Provide the (X, Y) coordinate of the cell's center where the given text is located.  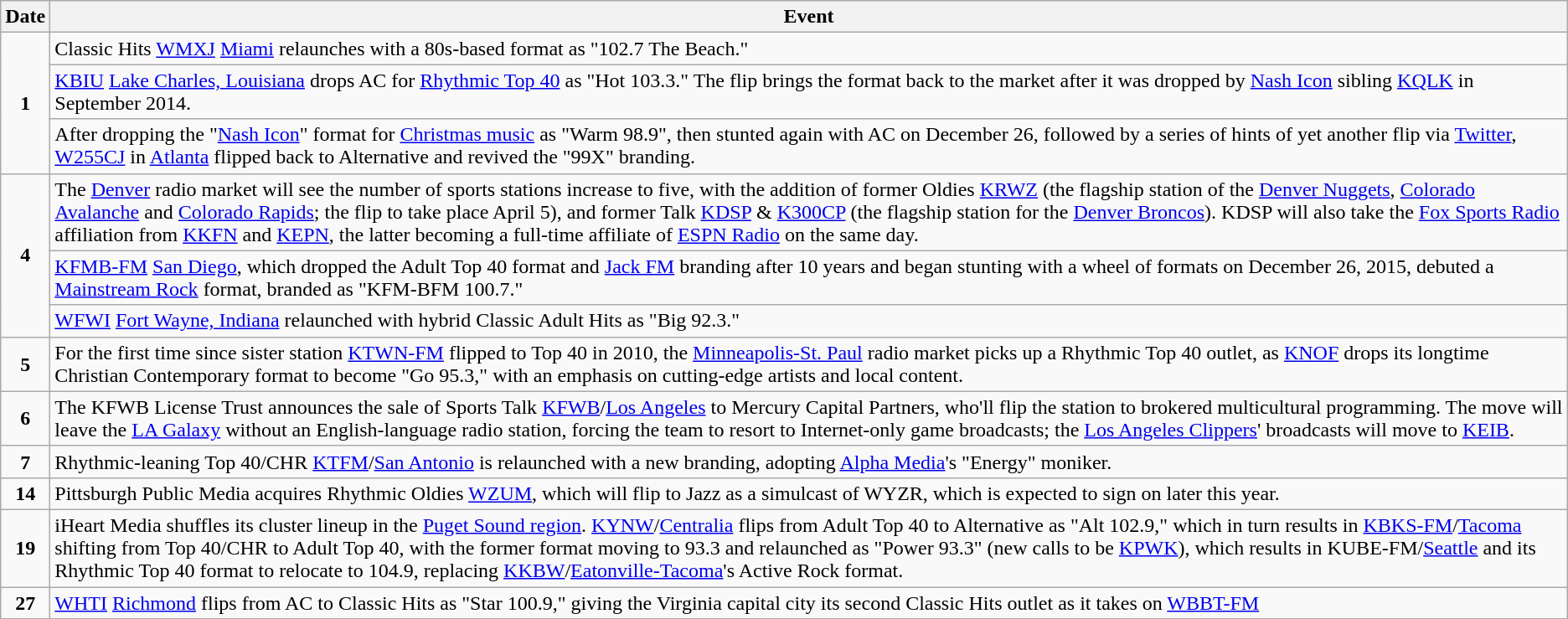
19 (25, 548)
7 (25, 462)
Pittsburgh Public Media acquires Rhythmic Oldies WZUM, which will flip to Jazz as a simulcast of WYZR, which is expected to sign on later this year. (809, 493)
WFWI Fort Wayne, Indiana relaunched with hybrid Classic Adult Hits as "Big 92.3." (809, 321)
Classic Hits WMXJ Miami relaunches with a 80s-based format as "102.7 The Beach." (809, 49)
6 (25, 419)
Rhythmic-leaning Top 40/CHR KTFM/San Antonio is relaunched with a new branding, adopting Alpha Media's "Energy" moniker. (809, 462)
27 (25, 602)
1 (25, 103)
Event (809, 17)
4 (25, 255)
5 (25, 364)
Date (25, 17)
14 (25, 493)
WHTI Richmond flips from AC to Classic Hits as "Star 100.9," giving the Virginia capital city its second Classic Hits outlet as it takes on WBBT-FM (809, 602)
